Return the [x, y] coordinate for the center point of the cell that contains the specified text.  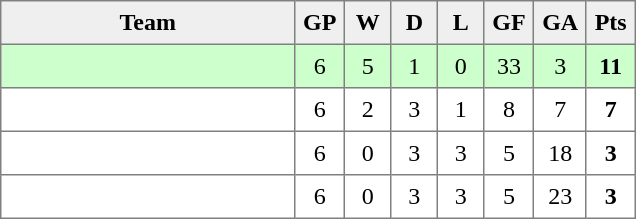
Team [148, 23]
Pts [610, 23]
L [461, 23]
23 [560, 197]
GA [560, 23]
33 [509, 66]
GP [320, 23]
2 [368, 110]
D [414, 23]
W [368, 23]
GF [509, 23]
8 [509, 110]
18 [560, 153]
11 [610, 66]
